For the text-containing cell, return its midpoint in [x, y] coordinate format. 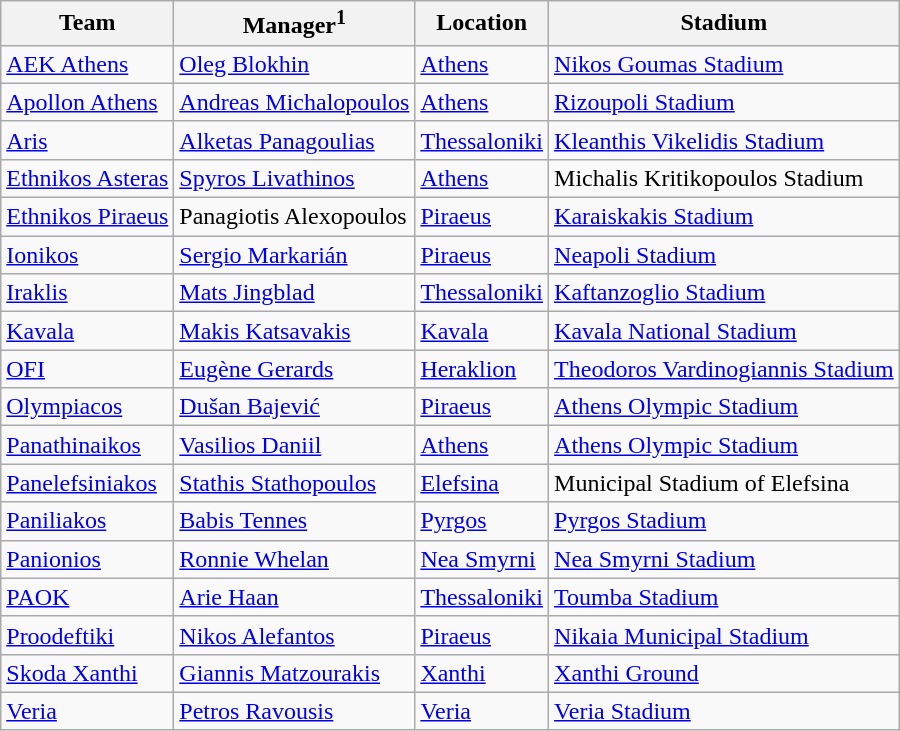
Ronnie Whelan [294, 559]
Toumba Stadium [724, 597]
Skoda Xanthi [88, 673]
Panionios [88, 559]
Aris [88, 140]
Karaiskakis Stadium [724, 217]
Xanthi [482, 673]
Eugène Gerards [294, 369]
Giannis Matzourakis [294, 673]
Nea Smyrni [482, 559]
Dušan Bajević [294, 407]
Mats Jingblad [294, 293]
Iraklis [88, 293]
OFI [88, 369]
Nea Smyrni Stadium [724, 559]
Ionikos [88, 255]
Vasilios Daniil [294, 445]
Sergio Markarián [294, 255]
Xanthi Ground [724, 673]
Ethnikos Piraeus [88, 217]
Nikos Alefantos [294, 635]
PAOK [88, 597]
Veria Stadium [724, 711]
Oleg Blokhin [294, 64]
Pyrgos Stadium [724, 521]
Pyrgos [482, 521]
Ethnikos Asteras [88, 178]
Elefsina [482, 483]
Nikaia Municipal Stadium [724, 635]
Municipal Stadium of Elefsina [724, 483]
Michalis Kritikopoulos Stadium [724, 178]
Kavala National Stadium [724, 331]
Nikos Goumas Stadium [724, 64]
Apollon Athens [88, 102]
Proodeftiki [88, 635]
Team [88, 24]
Stadium [724, 24]
Kleanthis Vikelidis Stadium [724, 140]
Rizoupoli Stadium [724, 102]
Babis Tennes [294, 521]
Location [482, 24]
Andreas Michalopoulos [294, 102]
Heraklion [482, 369]
Kaftanzoglio Stadium [724, 293]
Arie Haan [294, 597]
Makis Katsavakis [294, 331]
Panathinaikos [88, 445]
Panagiotis Alexopoulos [294, 217]
Alketas Panagoulias [294, 140]
Olympiacos [88, 407]
Manager1 [294, 24]
Spyros Livathinos [294, 178]
Panelefsiniakos [88, 483]
Stathis Stathopoulos [294, 483]
Neapoli Stadium [724, 255]
Paniliakos [88, 521]
AEK Athens [88, 64]
Petros Ravousis [294, 711]
Theodoros Vardinogiannis Stadium [724, 369]
